Capture the cell that displays the provided text and extract its [X, Y] central coordinate. 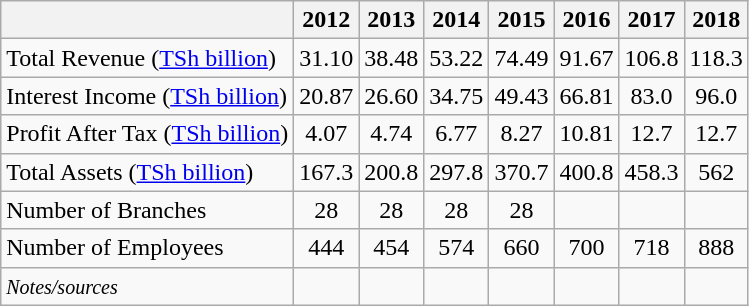
167.3 [326, 172]
66.81 [586, 96]
4.07 [326, 134]
200.8 [392, 172]
10.81 [586, 134]
38.48 [392, 58]
118.3 [716, 58]
34.75 [456, 96]
562 [716, 172]
74.49 [522, 58]
444 [326, 248]
458.3 [652, 172]
83.0 [652, 96]
700 [586, 248]
91.67 [586, 58]
53.22 [456, 58]
454 [392, 248]
718 [652, 248]
2017 [652, 20]
Interest Income (TSh billion) [148, 96]
96.0 [716, 96]
Number of Employees [148, 248]
2014 [456, 20]
20.87 [326, 96]
Total Revenue (TSh billion) [148, 58]
6.77 [456, 134]
2015 [522, 20]
26.60 [392, 96]
Notes/sources [148, 286]
660 [522, 248]
297.8 [456, 172]
49.43 [522, 96]
Total Assets (TSh billion) [148, 172]
574 [456, 248]
2018 [716, 20]
4.74 [392, 134]
31.10 [326, 58]
2012 [326, 20]
Number of Branches [148, 210]
8.27 [522, 134]
2013 [392, 20]
106.8 [652, 58]
888 [716, 248]
Profit After Tax (TSh billion) [148, 134]
400.8 [586, 172]
370.7 [522, 172]
2016 [586, 20]
